Return the [x, y] coordinate for the center point of the cell that contains the specified text.  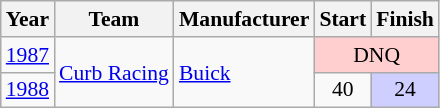
Manufacturer [244, 19]
Year [28, 19]
Team [114, 19]
1987 [28, 55]
1988 [28, 90]
40 [342, 90]
Buick [244, 72]
24 [405, 90]
Start [342, 19]
DNQ [376, 55]
Finish [405, 19]
Curb Racing [114, 72]
